Capture the cell that displays the provided text and extract its [x, y] central coordinate. 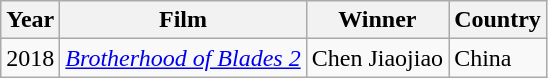
Winner [377, 20]
Brotherhood of Blades 2 [183, 58]
Country [498, 20]
Film [183, 20]
Year [30, 20]
China [498, 58]
Chen Jiaojiao [377, 58]
2018 [30, 58]
